Determine the [x, y] coordinate at the center of the cell enclosing the given text.  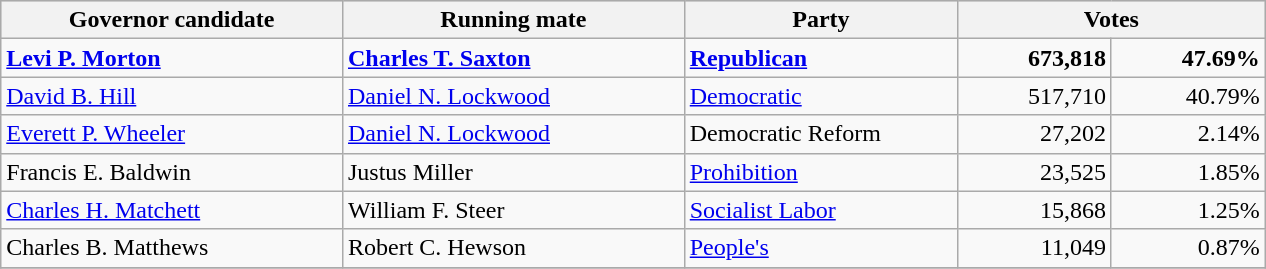
Charles B. Matthews [172, 248]
Governor candidate [172, 20]
Charles T. Saxton [513, 58]
Socialist Labor [820, 210]
David B. Hill [172, 96]
47.69% [1188, 58]
Votes [1112, 20]
People's [820, 248]
11,049 [1035, 248]
Levi P. Morton [172, 58]
23,525 [1035, 172]
Democratic [820, 96]
Justus Miller [513, 172]
Running mate [513, 20]
15,868 [1035, 210]
27,202 [1035, 134]
1.25% [1188, 210]
Everett P. Wheeler [172, 134]
William F. Steer [513, 210]
Republican [820, 58]
673,818 [1035, 58]
0.87% [1188, 248]
Democratic Reform [820, 134]
Prohibition [820, 172]
40.79% [1188, 96]
1.85% [1188, 172]
Charles H. Matchett [172, 210]
Francis E. Baldwin [172, 172]
Party [820, 20]
Robert C. Hewson [513, 248]
517,710 [1035, 96]
2.14% [1188, 134]
